Identify which cell holds the provided text, then report its [x, y] central coordinate. 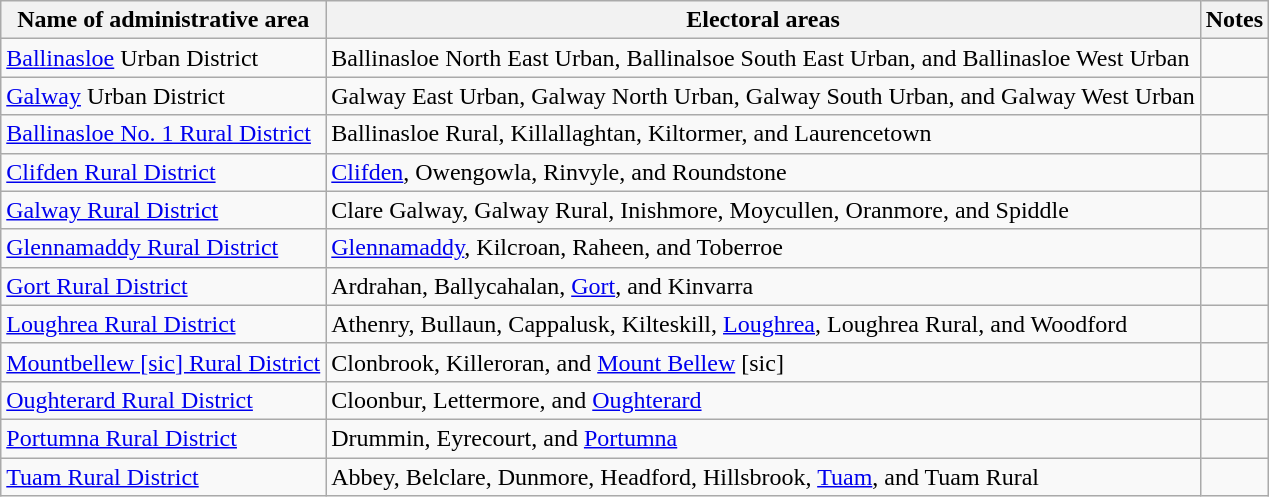
Ballinasloe Urban District [164, 58]
Notes [1234, 20]
Abbey, Belclare, Dunmore, Headford, Hillsbrook, Tuam, and Tuam Rural [763, 477]
Ballinasloe No. 1 Rural District [164, 134]
Galway East Urban, Galway North Urban, Galway South Urban, and Galway West Urban [763, 96]
Clare Galway, Galway Rural, Inishmore, Moycullen, Oranmore, and Spiddle [763, 210]
Galway Rural District [164, 210]
Athenry, Bullaun, Cappalusk, Kilteskill, Loughrea, Loughrea Rural, and Woodford [763, 324]
Cloonbur, Lettermore, and Oughterard [763, 400]
Tuam Rural District [164, 477]
Clonbrook, Killeroran, and Mount Bellew [sic] [763, 362]
Drummin, Eyrecourt, and Portumna [763, 438]
Clifden, Owengowla, Rinvyle, and Roundstone [763, 172]
Ardrahan, Ballycahalan, Gort, and Kinvarra [763, 286]
Galway Urban District [164, 96]
Gort Rural District [164, 286]
Oughterard Rural District [164, 400]
Name of administrative area [164, 20]
Mountbellew [sic] Rural District [164, 362]
Glennamaddy Rural District [164, 248]
Ballinasloe Rural, Killallaghtan, Kiltormer, and Laurencetown [763, 134]
Portumna Rural District [164, 438]
Ballinasloe North East Urban, Ballinalsoe South East Urban, and Ballinasloe West Urban [763, 58]
Clifden Rural District [164, 172]
Loughrea Rural District [164, 324]
Electoral areas [763, 20]
Glennamaddy, Kilcroan, Raheen, and Toberroe [763, 248]
